Return (X, Y) of the center of cell containing provided text 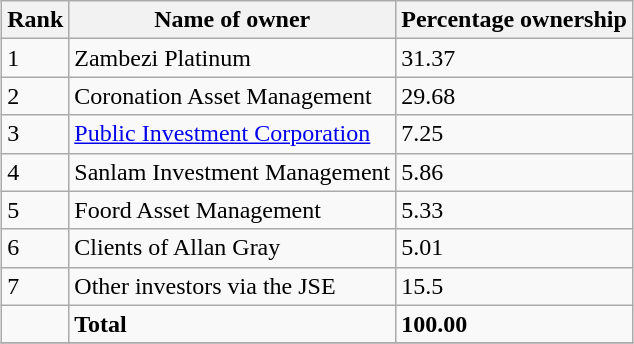
2 (36, 96)
5.01 (514, 248)
5.86 (514, 172)
7 (36, 286)
Zambezi Platinum (232, 58)
29.68 (514, 96)
Sanlam Investment Management (232, 172)
100.00 (514, 324)
Percentage ownership (514, 20)
Total (232, 324)
7.25 (514, 134)
Other investors via the JSE (232, 286)
15.5 (514, 286)
Public Investment Corporation (232, 134)
Foord Asset Management (232, 210)
5.33 (514, 210)
1 (36, 58)
3 (36, 134)
5 (36, 210)
Rank (36, 20)
Clients of Allan Gray (232, 248)
31.37 (514, 58)
Name of owner (232, 20)
4 (36, 172)
Coronation Asset Management (232, 96)
6 (36, 248)
